Search for the cell housing the specified text and yield its (X, Y) center coordinate. 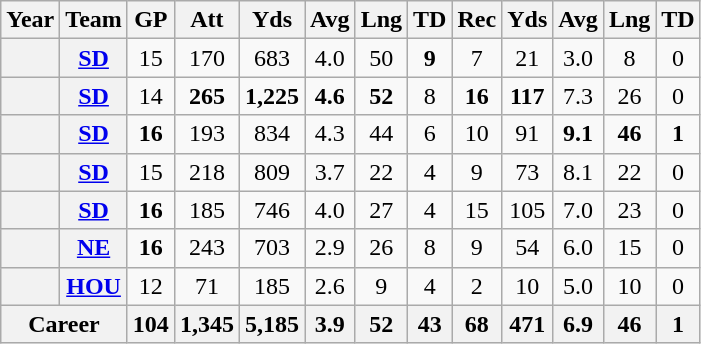
703 (272, 248)
Rec (477, 20)
5.0 (578, 286)
5,185 (272, 324)
6.9 (578, 324)
Year (30, 20)
683 (272, 58)
Team (94, 20)
91 (528, 134)
4.3 (330, 134)
834 (272, 134)
170 (206, 58)
2.6 (330, 286)
Career (64, 324)
7.3 (578, 96)
1,225 (272, 96)
54 (528, 248)
Att (206, 20)
12 (150, 286)
21 (528, 58)
3.7 (330, 172)
746 (272, 210)
6.0 (578, 248)
44 (381, 134)
2 (477, 286)
43 (430, 324)
243 (206, 248)
27 (381, 210)
71 (206, 286)
73 (528, 172)
50 (381, 58)
193 (206, 134)
3.0 (578, 58)
GP (150, 20)
471 (528, 324)
1,345 (206, 324)
265 (206, 96)
68 (477, 324)
14 (150, 96)
104 (150, 324)
23 (629, 210)
117 (528, 96)
7.0 (578, 210)
4.6 (330, 96)
2.9 (330, 248)
7 (477, 58)
9.1 (578, 134)
8.1 (578, 172)
HOU (94, 286)
NE (94, 248)
3.9 (330, 324)
218 (206, 172)
6 (430, 134)
105 (528, 210)
809 (272, 172)
